Detect which cell encompasses the target text, then output its (X, Y) center coordinate. 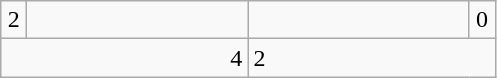
4 (124, 58)
0 (482, 20)
